Capture the cell that displays the provided text and extract its [x, y] central coordinate. 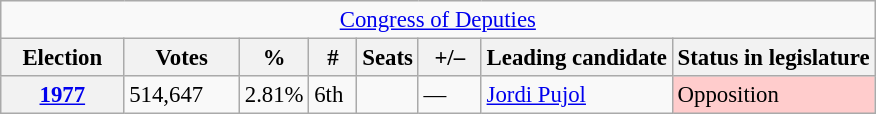
Jordi Pujol [576, 95]
1977 [62, 95]
2.81% [274, 95]
Leading candidate [576, 58]
Congress of Deputies [438, 20]
Votes [182, 58]
— [450, 95]
Election [62, 58]
Opposition [774, 95]
% [274, 58]
6th [333, 95]
Seats [388, 58]
+/– [450, 58]
Status in legislature [774, 58]
# [333, 58]
514,647 [182, 95]
